From the cell containing the given text, extract its center point as [x, y] coordinate. 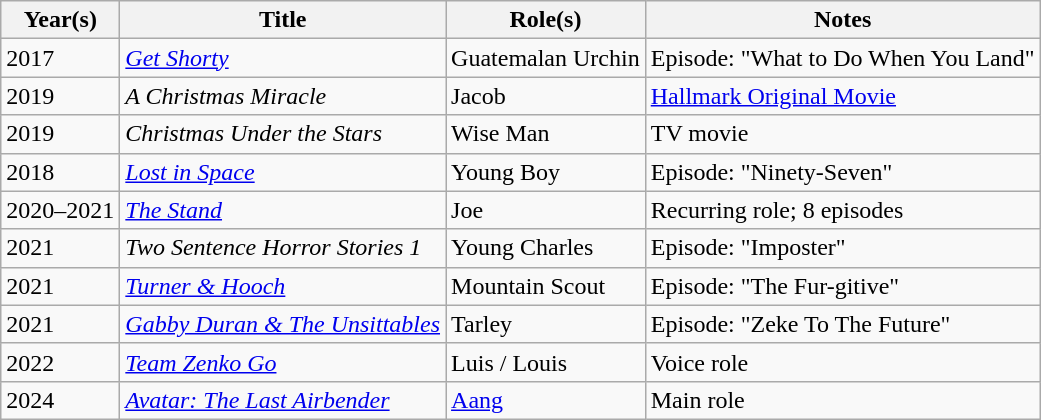
Christmas Under the Stars [283, 134]
Role(s) [546, 20]
Aang [546, 400]
Year(s) [60, 20]
2022 [60, 362]
Lost in Space [283, 172]
The Stand [283, 210]
Hallmark Original Movie [842, 96]
Main role [842, 400]
Episode: "What to Do When You Land" [842, 58]
2020–2021 [60, 210]
Avatar: The Last Airbender [283, 400]
Episode: "Zeke To The Future" [842, 324]
Tarley [546, 324]
Luis / Louis [546, 362]
Young Charles [546, 248]
TV movie [842, 134]
Episode: "Imposter" [842, 248]
Guatemalan Urchin [546, 58]
Recurring role; 8 episodes [842, 210]
2017 [60, 58]
Episode: "Ninety-Seven" [842, 172]
Notes [842, 20]
2024 [60, 400]
Gabby Duran & The Unsittables [283, 324]
Wise Man [546, 134]
Voice role [842, 362]
Title [283, 20]
Joe [546, 210]
Jacob [546, 96]
Young Boy [546, 172]
Turner & Hooch [283, 286]
2018 [60, 172]
A Christmas Miracle [283, 96]
Episode: "The Fur-gitive" [842, 286]
Two Sentence Horror Stories 1 [283, 248]
Get Shorty [283, 58]
Mountain Scout [546, 286]
Team Zenko Go [283, 362]
